Determine the (X, Y) coordinate at the center of the cell enclosing the given text.  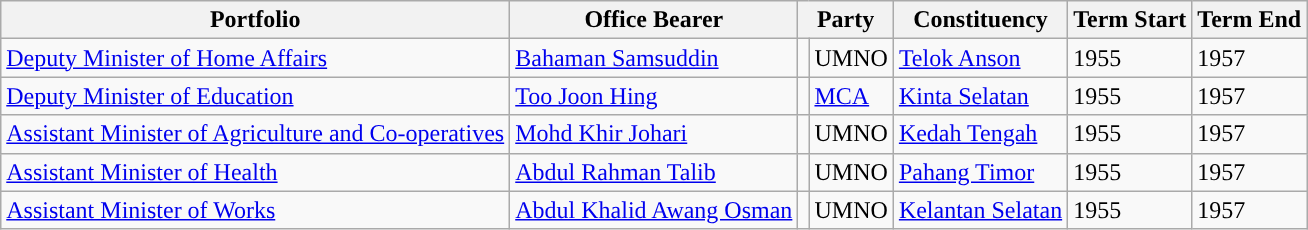
Mohd Khir Johari (654, 134)
Term Start (1130, 20)
Pahang Timor (980, 172)
Bahaman Samsuddin (654, 58)
Telok Anson (980, 58)
Assistant Minister of Works (256, 210)
Kelantan Selatan (980, 210)
Abdul Rahman Talib (654, 172)
Assistant Minister of Agriculture and Co-operatives (256, 134)
Office Bearer (654, 20)
Assistant Minister of Health (256, 172)
Party (846, 20)
Term End (1250, 20)
Kinta Selatan (980, 96)
Deputy Minister of Home Affairs (256, 58)
Deputy Minister of Education (256, 96)
Too Joon Hing (654, 96)
Kedah Tengah (980, 134)
MCA (851, 96)
Portfolio (256, 20)
Abdul Khalid Awang Osman (654, 210)
Constituency (980, 20)
